Search for the cell housing the specified text and yield its [x, y] center coordinate. 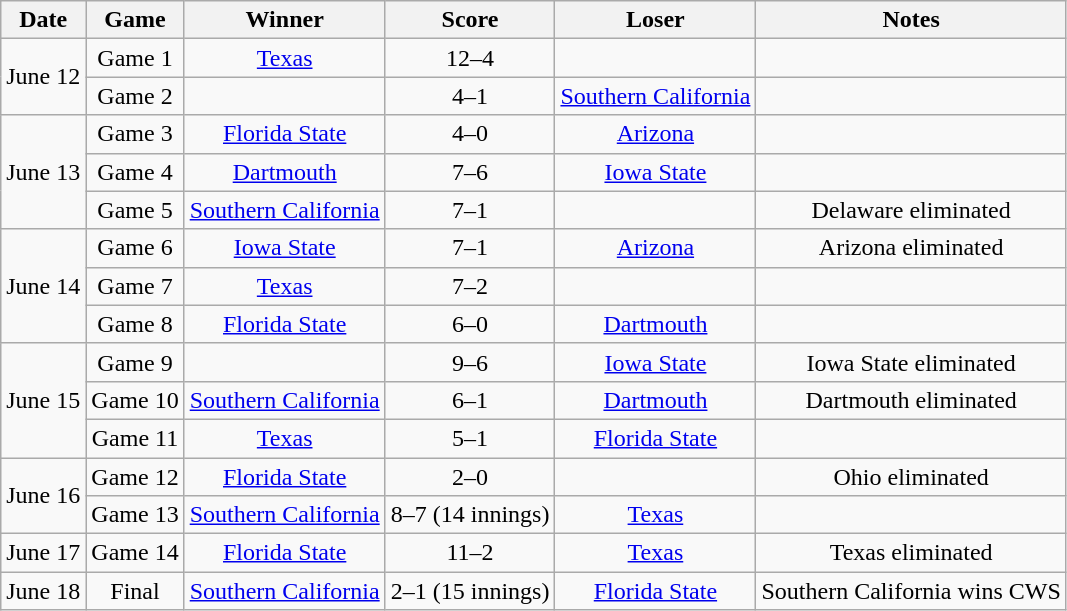
6–1 [470, 400]
4–0 [470, 134]
4–1 [470, 96]
Game 7 [135, 286]
Game 10 [135, 400]
Score [470, 20]
June 13 [44, 172]
2–0 [470, 477]
June 12 [44, 77]
Game 13 [135, 515]
Dartmouth eliminated [911, 400]
Game 8 [135, 324]
Game [135, 20]
June 17 [44, 553]
June 14 [44, 286]
Game 4 [135, 172]
9–6 [470, 362]
2–1 (15 innings) [470, 591]
7–2 [470, 286]
8–7 (14 innings) [470, 515]
Game 11 [135, 438]
June 16 [44, 496]
Texas eliminated [911, 553]
Delaware eliminated [911, 210]
Notes [911, 20]
June 15 [44, 400]
7–6 [470, 172]
June 18 [44, 591]
Date [44, 20]
5–1 [470, 438]
11–2 [470, 553]
Game 1 [135, 58]
Game 5 [135, 210]
12–4 [470, 58]
Ohio eliminated [911, 477]
Game 3 [135, 134]
Southern California wins CWS [911, 591]
Game 12 [135, 477]
Arizona eliminated [911, 248]
Game 6 [135, 248]
Game 2 [135, 96]
Iowa State eliminated [911, 362]
Game 9 [135, 362]
Loser [656, 20]
Final [135, 591]
Winner [284, 20]
Game 14 [135, 553]
6–0 [470, 324]
